For the text-containing cell, return its midpoint in [X, Y] coordinate format. 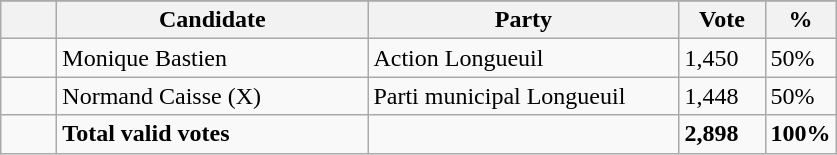
% [800, 20]
2,898 [722, 134]
Vote [722, 20]
Party [524, 20]
100% [800, 134]
Parti municipal Longueuil [524, 96]
Total valid votes [212, 134]
1,448 [722, 96]
1,450 [722, 58]
Monique Bastien [212, 58]
Candidate [212, 20]
Action Longueuil [524, 58]
Normand Caisse (X) [212, 96]
